Extract the (X, Y) coordinate from the center of the cell holding the provided text.  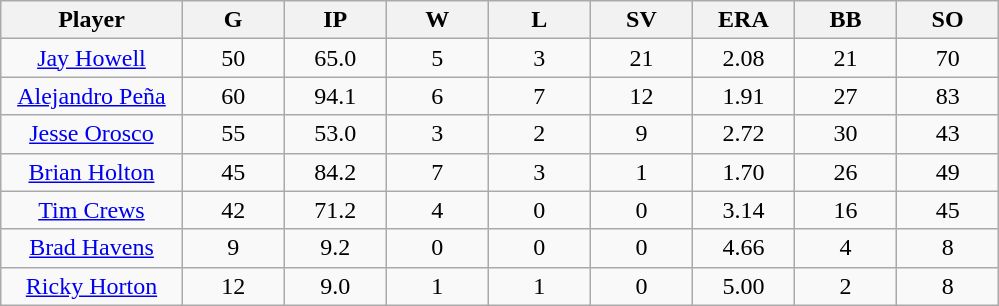
Brian Holton (92, 172)
5 (437, 58)
43 (948, 134)
94.1 (335, 96)
26 (845, 172)
G (233, 20)
3.14 (743, 210)
4.66 (743, 248)
Ricky Horton (92, 286)
84.2 (335, 172)
W (437, 20)
IP (335, 20)
2.72 (743, 134)
6 (437, 96)
ERA (743, 20)
Brad Havens (92, 248)
Jesse Orosco (92, 134)
L (539, 20)
53.0 (335, 134)
1.91 (743, 96)
16 (845, 210)
30 (845, 134)
9.2 (335, 248)
BB (845, 20)
65.0 (335, 58)
5.00 (743, 286)
Tim Crews (92, 210)
Alejandro Peña (92, 96)
Jay Howell (92, 58)
2.08 (743, 58)
9.0 (335, 286)
60 (233, 96)
50 (233, 58)
49 (948, 172)
SV (641, 20)
SO (948, 20)
55 (233, 134)
70 (948, 58)
1.70 (743, 172)
71.2 (335, 210)
Player (92, 20)
42 (233, 210)
83 (948, 96)
27 (845, 96)
